Scan for the cell matching the given text and deliver its [X, Y] coordinate at center. 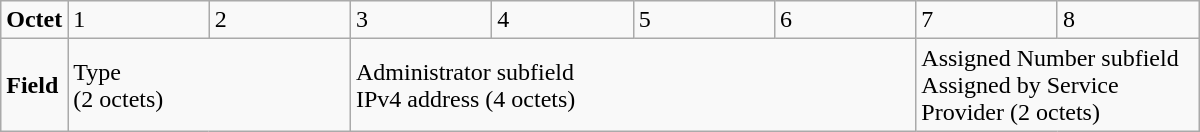
Field [34, 85]
4 [562, 20]
5 [704, 20]
8 [1128, 20]
3 [420, 20]
Assigned Number subfieldAssigned by Service Provider (2 octets) [1058, 85]
Octet [34, 20]
6 [844, 20]
7 [987, 20]
Type(2 octets) [210, 85]
Administrator subfieldIPv4 address (4 octets) [632, 85]
1 [138, 20]
2 [280, 20]
